Scan for the cell matching the given text and deliver its (x, y) coordinate at center. 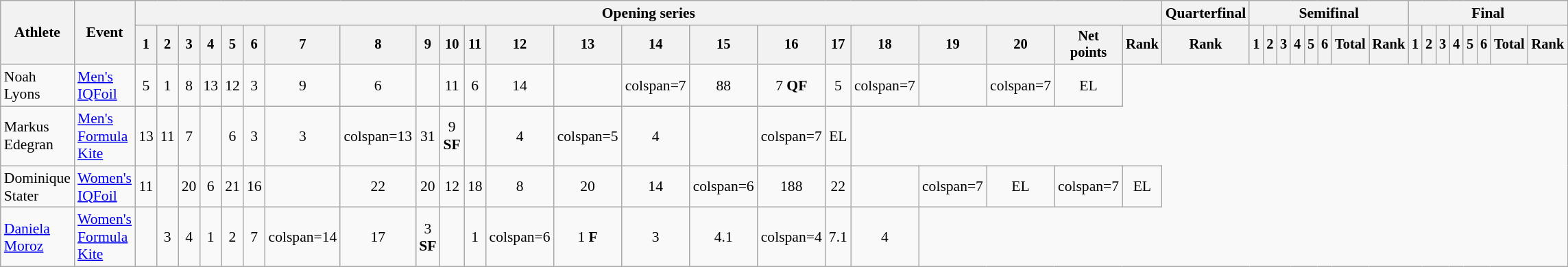
Final (1488, 13)
9 SF (453, 137)
4.1 (724, 237)
Markus Edegran (37, 137)
10 (453, 45)
Women's IQFoil (104, 186)
Dominique Stater (37, 186)
7.1 (838, 237)
Net points (1089, 45)
88 (724, 85)
Opening series (649, 13)
Daniela Moroz (37, 237)
3 SF (428, 237)
188 (791, 186)
colspan=4 (791, 237)
Quarterfinal (1206, 13)
Athlete (37, 33)
colspan=5 (588, 137)
21 (232, 186)
colspan=14 (303, 237)
Men's Formula Kite (104, 137)
15 (724, 45)
7 QF (791, 85)
Semifinal (1329, 13)
Noah Lyons (37, 85)
Women's Formula Kite (104, 237)
colspan=13 (378, 137)
31 (428, 137)
1 F (588, 237)
Men's IQFoil (104, 85)
19 (953, 45)
Event (104, 33)
